Locate the cell with the specified text and output its (X, Y) center coordinate. 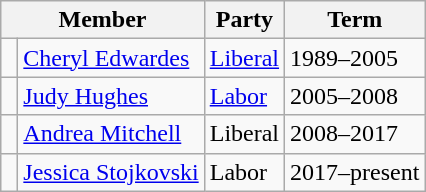
Party (244, 20)
Andrea Mitchell (111, 134)
2005–2008 (355, 96)
Term (355, 20)
Cheryl Edwardes (111, 58)
1989–2005 (355, 58)
Jessica Stojkovski (111, 172)
2008–2017 (355, 134)
Member (102, 20)
2017–present (355, 172)
Judy Hughes (111, 96)
